Find where the given text appears and provide that cell's center as [X, Y] coordinate. 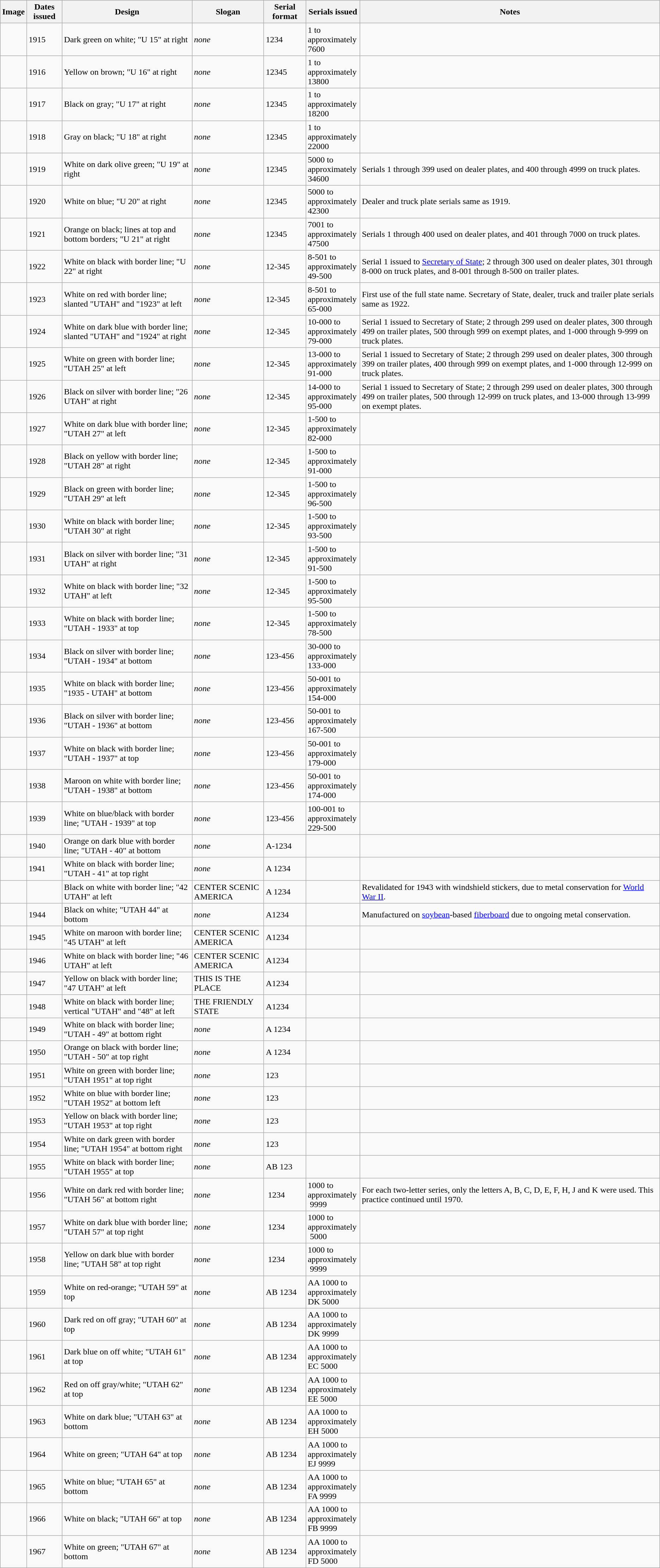
White on maroon with border line; "45 UTAH" at left [127, 937]
Serial format [285, 12]
Red on off gray/white; "UTAH 62" at top [127, 1389]
AA 1000 to approximately FD 5000 [333, 1551]
White on black with border line; "UTAH 30" at right [127, 526]
White on blue/black with border line; "UTAH - 1939" at top [127, 818]
1967 [44, 1551]
Revalidated for 1943 with windshield stickers, due to metal conservation for World War II. [510, 892]
1952 [44, 1098]
White on black with border line; "UTAH 1955" at top [127, 1167]
1-500 to approximately 96-500 [333, 494]
AA 1000 to approximately DK 9999 [333, 1324]
White on blue; "U 20" at right [127, 202]
For each two-letter series, only the letters A, B, C, D, E, F, H, J and K were used. This practice continued until 1970. [510, 1194]
1 to approximately 22000 [333, 137]
1966 [44, 1519]
Serials 1 through 400 used on dealer plates, and 401 through 7000 on truck plates. [510, 234]
1-500 to approximately 91-000 [333, 461]
Slogan [228, 12]
30-000 to approximately 133-000 [333, 656]
Black on white with border line; "42 UTAH" at left [127, 892]
White on green; "UTAH 64" at top [127, 1454]
Black on green with border line; "UTAH 29" at left [127, 494]
White on black; "UTAH 66" at top [127, 1519]
Dealer and truck plate serials same as 1919. [510, 202]
1919 [44, 169]
AA 1000 to approximately EE 5000 [333, 1389]
1958 [44, 1259]
1962 [44, 1389]
1935 [44, 688]
Black on gray; "U 17" at right [127, 104]
1-500 to approximately 95-500 [333, 591]
1-500 to approximately 78-500 [333, 623]
AA 1000 to approximately EC 5000 [333, 1357]
1957 [44, 1227]
1924 [44, 331]
1920 [44, 202]
White on red with border line; slanted "UTAH" and "1923" at left [127, 299]
AA 1000 to approximately FB 9999 [333, 1519]
1000 to approximately 5000 [333, 1227]
AA 1000 to approximately FA 9999 [333, 1487]
Dark blue on off white; "UTAH 61" at top [127, 1357]
White on dark olive green; "U 19" at right [127, 169]
Manufactured on soybean-based fiberboard due to ongoing metal conservation. [510, 915]
White on green with border line; "UTAH 1951" at top right [127, 1075]
Design [127, 12]
1925 [44, 364]
White on black with border line; "UTAH - 41" at top right [127, 868]
50-001 to approximately 154-000 [333, 688]
Orange on black; lines at top and bottom borders; "U 21" at right [127, 234]
1960 [44, 1324]
1930 [44, 526]
White on dark blue with border line; "UTAH 57" at top right [127, 1227]
1945 [44, 937]
1 to approximately 13800 [333, 72]
1-500 to approximately 91-500 [333, 559]
1921 [44, 234]
White on dark red with border line; "UTAH 56" at bottom right [127, 1194]
Serials 1 through 399 used on dealer plates, and 400 through 4999 on truck plates. [510, 169]
Image [13, 12]
THIS IS THE PLACE [228, 983]
White on black with border line; "32 UTAH" at left [127, 591]
1929 [44, 494]
1927 [44, 429]
13-000 to approximately 91-000 [333, 364]
1959 [44, 1292]
Dark green on white; "U 15" at right [127, 39]
AB 123 [285, 1167]
White on black with border line; "46 UTAH" at left [127, 961]
White on dark blue with border line; slanted "UTAH" and "1924" at right [127, 331]
White on blue with border line; "UTAH 1952" at bottom left [127, 1098]
50-001 to approximately 179-000 [333, 753]
Orange on dark blue with border line; "UTAH - 40" at bottom [127, 846]
AA 1000 to approximately EJ 9999 [333, 1454]
1953 [44, 1121]
1936 [44, 721]
50-001 to approximately 174-000 [333, 786]
Dark red on off gray; "UTAH 60" at top [127, 1324]
1950 [44, 1052]
Black on yellow with border line; "UTAH 28" at right [127, 461]
1931 [44, 559]
1 to approximately 18200 [333, 104]
1954 [44, 1144]
White on black with border line; vertical "UTAH" and "48" at left [127, 1007]
1944 [44, 915]
1955 [44, 1167]
White on black with border line; "U 22" at right [127, 266]
5000 to approximately 34600 [333, 169]
Maroon on white with border line; "UTAH - 1938" at bottom [127, 786]
1937 [44, 753]
1961 [44, 1357]
1923 [44, 299]
1946 [44, 961]
1939 [44, 818]
1-500 to approximately 82-000 [333, 429]
10-000 to approximately 79-000 [333, 331]
1948 [44, 1007]
1963 [44, 1422]
Gray on black; "U 18" at right [127, 137]
1934 [44, 656]
1917 [44, 104]
100-001 to approximately 229-500 [333, 818]
7001 to approximately 47500 [333, 234]
Yellow on dark blue with border line; "UTAH 58" at top right [127, 1259]
Yellow on black with border line; "47 UTAH" at left [127, 983]
Yellow on brown; "U 16" at right [127, 72]
1922 [44, 266]
8-501 to approximately 65-000 [333, 299]
A-1234 [285, 846]
1965 [44, 1487]
1938 [44, 786]
1-500 to approximately 93-500 [333, 526]
1926 [44, 396]
1947 [44, 983]
8-501 to approximately 49-500 [333, 266]
White on black with border line; "UTAH - 1937" at top [127, 753]
1928 [44, 461]
White on dark blue; "UTAH 63" at bottom [127, 1422]
1916 [44, 72]
5000 to approximately 42300 [333, 202]
Black on silver with border line; "31 UTAH" at right [127, 559]
1915 [44, 39]
1949 [44, 1029]
Black on white; "UTAH 44" at bottom [127, 915]
1918 [44, 137]
Black on silver with border line; "UTAH - 1936" at bottom [127, 721]
Notes [510, 12]
White on green with border line; "UTAH 25" at left [127, 364]
White on green; "UTAH 67" at bottom [127, 1551]
THE FRIENDLY STATE [228, 1007]
Dates issued [44, 12]
50-001 to approximately 167-500 [333, 721]
1951 [44, 1075]
White on red-orange; "UTAH 59" at top [127, 1292]
1932 [44, 591]
1933 [44, 623]
14-000 to approximately 95-000 [333, 396]
White on blue; "UTAH 65" at bottom [127, 1487]
AA 1000 to approximately DK 5000 [333, 1292]
White on black with border line; "UTAH - 49" at bottom right [127, 1029]
1956 [44, 1194]
1941 [44, 868]
AA 1000 to approximately EH 5000 [333, 1422]
Orange on black with border line; "UTAH - 50" at top right [127, 1052]
1964 [44, 1454]
Black on silver with border line; "26 UTAH" at right [127, 396]
First use of the full state name. Secretary of State, dealer, truck and trailer plate serials same as 1922. [510, 299]
Black on silver with border line; "UTAH - 1934" at bottom [127, 656]
White on black with border line; "1935 - UTAH" at bottom [127, 688]
Serials issued [333, 12]
1 to approximately 7600 [333, 39]
White on black with border line; "UTAH - 1933" at top [127, 623]
1940 [44, 846]
Yellow on black with border line; "UTAH 1953" at top right [127, 1121]
White on dark blue with border line; "UTAH 27" at left [127, 429]
White on dark green with border line; "UTAH 1954" at bottom right [127, 1144]
